For the text-containing cell, return its midpoint in (X, Y) coordinate format. 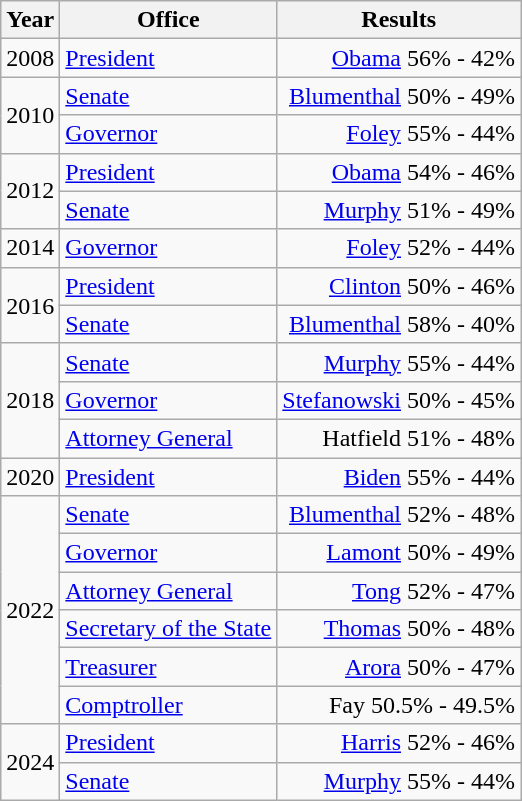
2024 (30, 762)
Obama 56% - 42% (399, 58)
Arora 50% - 47% (399, 667)
Harris 52% - 46% (399, 743)
Lamont 50% - 49% (399, 553)
2012 (30, 191)
Stefanowski 50% - 45% (399, 400)
Blumenthal 52% - 48% (399, 515)
2020 (30, 477)
Obama 54% - 46% (399, 172)
Clinton 50% - 46% (399, 286)
Comptroller (168, 705)
Treasurer (168, 667)
2010 (30, 115)
Thomas 50% - 48% (399, 629)
2016 (30, 305)
2008 (30, 58)
Hatfield 51% - 48% (399, 438)
Biden 55% - 44% (399, 477)
Fay 50.5% - 49.5% (399, 705)
Year (30, 20)
Blumenthal 58% - 40% (399, 324)
Murphy 51% - 49% (399, 210)
Foley 52% - 44% (399, 248)
2018 (30, 400)
Office (168, 20)
Foley 55% - 44% (399, 134)
2022 (30, 610)
Blumenthal 50% - 49% (399, 96)
2014 (30, 248)
Tong 52% - 47% (399, 591)
Results (399, 20)
Secretary of the State (168, 629)
